For the text-containing cell, return its midpoint in [X, Y] coordinate format. 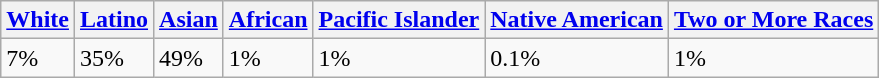
49% [189, 58]
African [268, 20]
0.1% [577, 58]
Two or More Races [773, 20]
Pacific Islander [399, 20]
Asian [189, 20]
7% [38, 58]
35% [114, 58]
Native American [577, 20]
White [38, 20]
Latino [114, 20]
